For the text-containing cell, return its midpoint in (x, y) coordinate format. 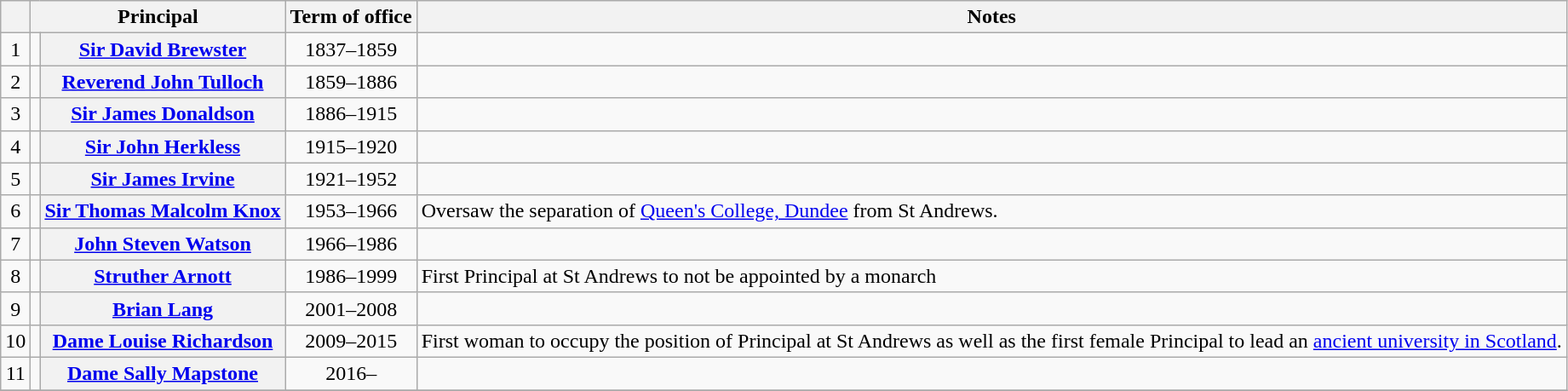
1 (15, 49)
Notes (991, 17)
1986–1999 (351, 276)
10 (15, 341)
Reverend John Tulloch (163, 82)
2 (15, 82)
Sir Thomas Malcolm Knox (163, 211)
1915–1920 (351, 147)
1953–1966 (351, 211)
7 (15, 244)
1921–1952 (351, 179)
3 (15, 114)
2009–2015 (351, 341)
Dame Louise Richardson (163, 341)
First Principal at St Andrews to not be appointed by a monarch (991, 276)
11 (15, 373)
Sir John Herkless (163, 147)
Sir James Irvine (163, 179)
6 (15, 211)
Sir James Donaldson (163, 114)
1966–1986 (351, 244)
Struther Arnott (163, 276)
2016– (351, 373)
2001–2008 (351, 308)
Principal (158, 17)
Term of office (351, 17)
9 (15, 308)
First woman to occupy the position of Principal at St Andrews as well as the first female Principal to lead an ancient university in Scotland. (991, 341)
1886–1915 (351, 114)
Brian Lang (163, 308)
Dame Sally Mapstone (163, 373)
5 (15, 179)
Oversaw the separation of Queen's College, Dundee from St Andrews. (991, 211)
8 (15, 276)
1859–1886 (351, 82)
John Steven Watson (163, 244)
1837–1859 (351, 49)
4 (15, 147)
Sir David Brewster (163, 49)
